Return the (x, y) coordinate for the center point of the cell that contains the specified text.  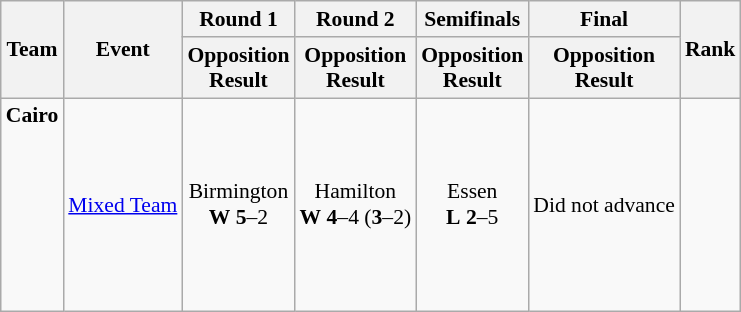
Did not advance (604, 205)
Round 1 (238, 19)
Final (604, 19)
Mixed Team (122, 205)
Essen L 2–5 (472, 205)
Round 2 (355, 19)
Rank (710, 50)
Semifinals (472, 19)
Team (32, 50)
Event (122, 50)
Birmington W 5–2 (238, 205)
Hamilton W 4–4 (3–2) (355, 205)
Cairo (32, 205)
